Find where the given text appears and provide that cell's center as (x, y) coordinate. 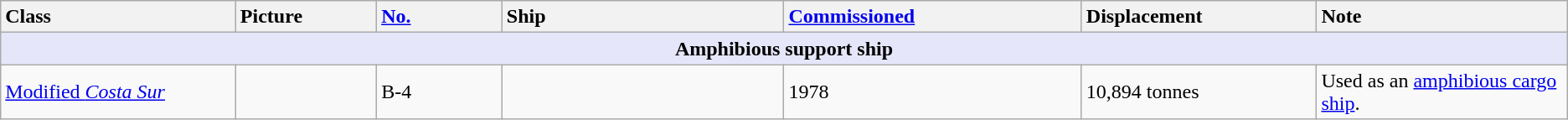
B-4 (440, 92)
Displacement (1199, 17)
Modified Costa Sur (119, 92)
Amphibious support ship (784, 49)
Commissioned (933, 17)
Ship (643, 17)
Picture (306, 17)
No. (440, 17)
Class (119, 17)
1978 (933, 92)
Used as an amphibious cargo ship. (1442, 92)
Note (1442, 17)
10,894 tonnes (1199, 92)
